Provide the (x, y) coordinate of the cell's center where the given text is located.  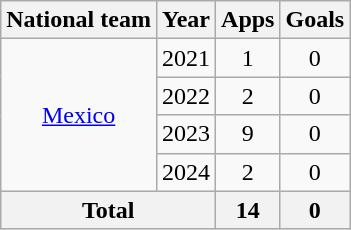
2023 (186, 134)
1 (248, 58)
Apps (248, 20)
Total (108, 210)
Year (186, 20)
2021 (186, 58)
Goals (315, 20)
2024 (186, 172)
9 (248, 134)
14 (248, 210)
National team (79, 20)
2022 (186, 96)
Mexico (79, 115)
